Detect which cell encompasses the target text, then output its [x, y] center coordinate. 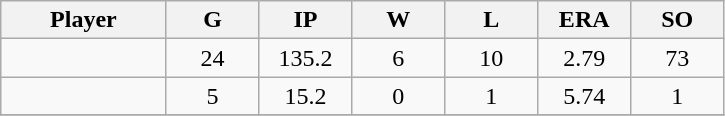
24 [212, 58]
Player [84, 20]
15.2 [306, 96]
G [212, 20]
ERA [584, 20]
5 [212, 96]
0 [398, 96]
135.2 [306, 58]
L [492, 20]
10 [492, 58]
W [398, 20]
SO [678, 20]
73 [678, 58]
IP [306, 20]
5.74 [584, 96]
6 [398, 58]
2.79 [584, 58]
